Extract the [x, y] coordinate from the center of the cell holding the provided text.  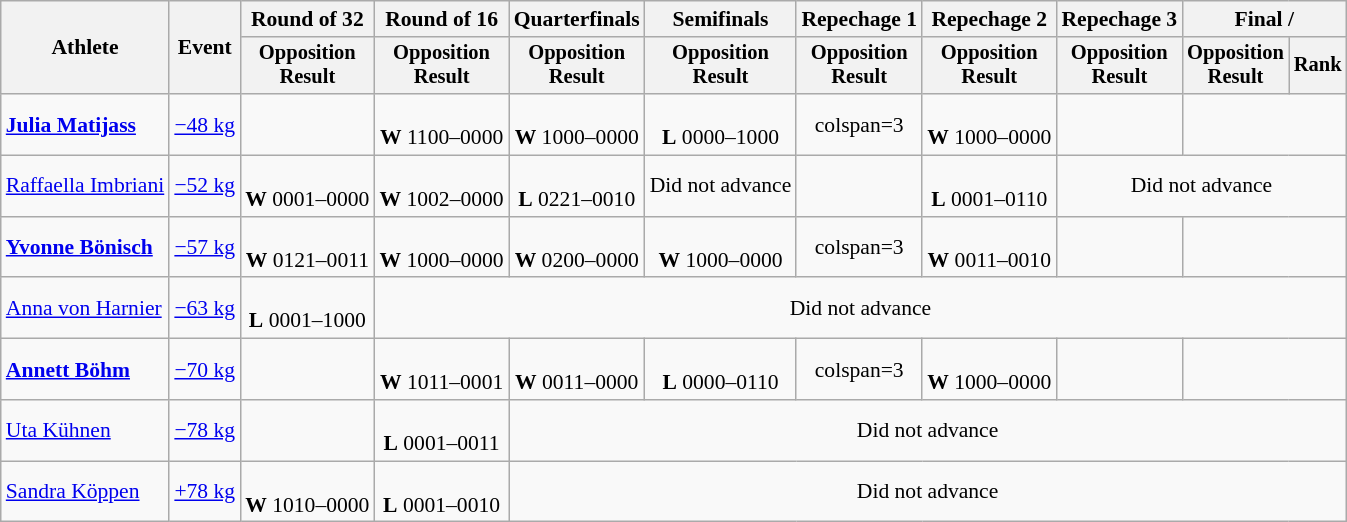
Repechage 2 [989, 19]
W 0121–0011 [307, 248]
Anna von Harnier [86, 308]
Round of 16 [441, 19]
−70 kg [204, 370]
L 0000–0110 [721, 370]
W 1100–0000 [441, 124]
−57 kg [204, 248]
Semifinals [721, 19]
W 0200–0000 [577, 248]
+78 kg [204, 492]
W 1010–0000 [307, 492]
Rank [1318, 66]
Event [204, 48]
Sandra Köppen [86, 492]
−63 kg [204, 308]
Uta Kühnen [86, 430]
L 0001–0011 [441, 430]
W 0011–0000 [577, 370]
−78 kg [204, 430]
L 0001–0110 [989, 186]
−52 kg [204, 186]
W 0001–0000 [307, 186]
Quarterfinals [577, 19]
W 1011–0001 [441, 370]
L 0221–0010 [577, 186]
Athlete [86, 48]
L 0001–0010 [441, 492]
Annett Böhm [86, 370]
Raffaella Imbriani [86, 186]
Repechage 1 [859, 19]
Final / [1264, 19]
Repechage 3 [1119, 19]
L 0000–1000 [721, 124]
Yvonne Bönisch [86, 248]
L 0001–1000 [307, 308]
Julia Matijass [86, 124]
W 0011–0010 [989, 248]
Round of 32 [307, 19]
W 1002–0000 [441, 186]
−48 kg [204, 124]
